Detect which cell encompasses the target text, then output its (x, y) center coordinate. 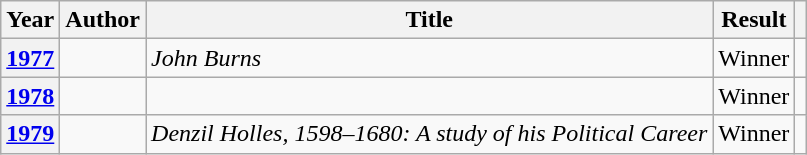
1977 (30, 58)
Year (30, 20)
Author (103, 20)
1978 (30, 96)
Result (754, 20)
Title (430, 20)
Denzil Holles, 1598–1680: A study of his Political Career (430, 134)
John Burns (430, 58)
1979 (30, 134)
